Capture the cell that displays the provided text and extract its [X, Y] central coordinate. 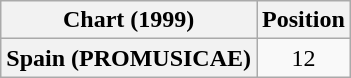
Position [304, 20]
Spain (PROMUSICAE) [129, 58]
12 [304, 58]
Chart (1999) [129, 20]
